Output the (x, y) coordinate of the center of the cell containing the given text.  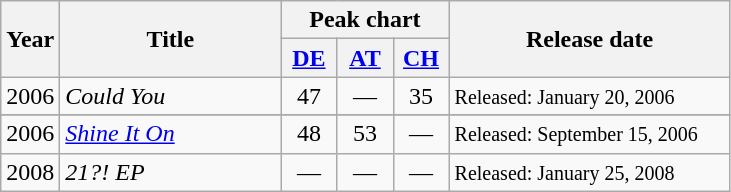
48 (309, 134)
Released: September 15, 2006 (590, 134)
Title (170, 39)
Released: January 25, 2008 (590, 172)
Could You (170, 96)
53 (365, 134)
CH (421, 58)
AT (365, 58)
Shine It On (170, 134)
DE (309, 58)
Year (30, 39)
2008 (30, 172)
35 (421, 96)
Peak chart (365, 20)
21?! EP (170, 172)
Released: January 20, 2006 (590, 96)
Release date (590, 39)
47 (309, 96)
